For the text-containing cell, return its midpoint in (x, y) coordinate format. 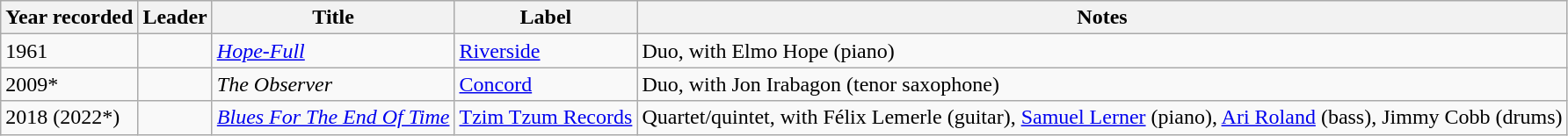
Hope-Full (333, 51)
Year recorded (69, 18)
1961 (69, 51)
2018 (2022*) (69, 118)
The Observer (333, 84)
Quartet/quintet, with Félix Lemerle (guitar), Samuel Lerner (piano), Ari Roland (bass), Jimmy Cobb (drums) (1102, 118)
Concord (546, 84)
2009* (69, 84)
Leader (175, 18)
Label (546, 18)
Duo, with Elmo Hope (piano) (1102, 51)
Riverside (546, 51)
Tzim Tzum Records (546, 118)
Title (333, 18)
Duo, with Jon Irabagon (tenor saxophone) (1102, 84)
Notes (1102, 18)
Blues For The End Of Time (333, 118)
